Search for the cell housing the specified text and yield its (x, y) center coordinate. 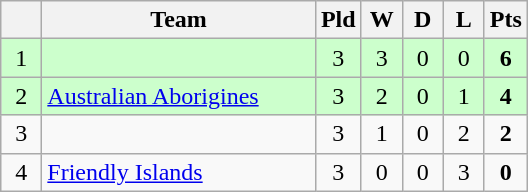
6 (506, 58)
Australian Aborigines (179, 96)
L (464, 20)
Pts (506, 20)
Friendly Islands (179, 172)
D (422, 20)
W (382, 20)
Team (179, 20)
Pld (338, 20)
